Locate the cell with the specified text and output its (X, Y) center coordinate. 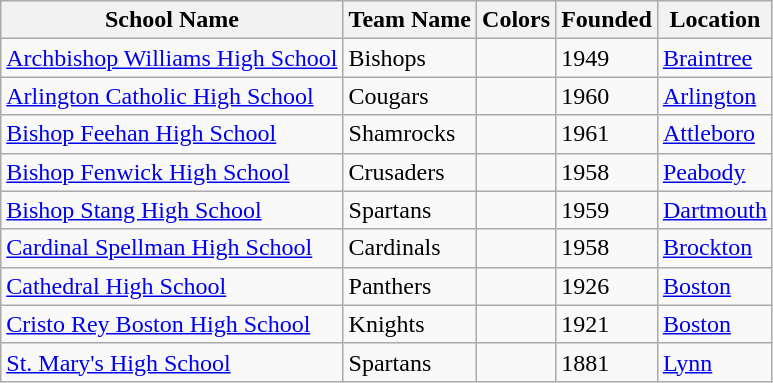
Bishop Feehan High School (172, 134)
Arlington (714, 96)
1881 (607, 362)
Founded (607, 20)
Peabody (714, 172)
Archbishop Williams High School (172, 58)
Arlington Catholic High School (172, 96)
Location (714, 20)
Panthers (410, 286)
Bishop Fenwick High School (172, 172)
Cardinal Spellman High School (172, 248)
1959 (607, 210)
1960 (607, 96)
1949 (607, 58)
1961 (607, 134)
1921 (607, 324)
Team Name (410, 20)
Cougars (410, 96)
1926 (607, 286)
Lynn (714, 362)
Braintree (714, 58)
Colors (516, 20)
Bishop Stang High School (172, 210)
Crusaders (410, 172)
St. Mary's High School (172, 362)
Bishops (410, 58)
Shamrocks (410, 134)
Brockton (714, 248)
Knights (410, 324)
Cathedral High School (172, 286)
School Name (172, 20)
Cristo Rey Boston High School (172, 324)
Dartmouth (714, 210)
Attleboro (714, 134)
Cardinals (410, 248)
